Provide the (X, Y) coordinate of the cell's center where the given text is located.  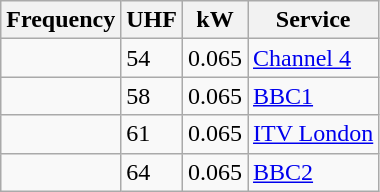
61 (152, 134)
Frequency (61, 20)
kW (214, 20)
64 (152, 172)
58 (152, 96)
BBC2 (314, 172)
ITV London (314, 134)
54 (152, 58)
UHF (152, 20)
Service (314, 20)
BBC1 (314, 96)
Channel 4 (314, 58)
